Locate the cell with the specified text and output its (x, y) center coordinate. 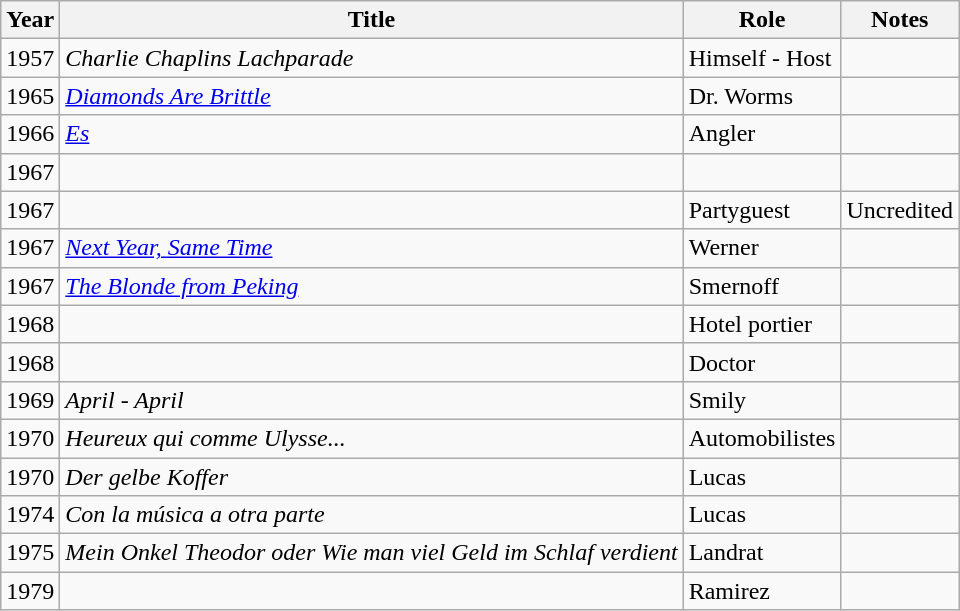
Werner (762, 248)
Charlie Chaplins Lachparade (372, 58)
The Blonde from Peking (372, 286)
Mein Onkel Theodor oder Wie man viel Geld im Schlaf verdient (372, 553)
Year (30, 20)
Con la música a otra parte (372, 515)
1966 (30, 134)
Diamonds Are Brittle (372, 96)
1969 (30, 400)
Angler (762, 134)
1965 (30, 96)
Ramirez (762, 591)
1957 (30, 58)
Dr. Worms (762, 96)
Next Year, Same Time (372, 248)
Notes (900, 20)
April - April (372, 400)
Doctor (762, 362)
Automobilistes (762, 438)
Role (762, 20)
Partyguest (762, 210)
1974 (30, 515)
Title (372, 20)
Landrat (762, 553)
1979 (30, 591)
Uncredited (900, 210)
Himself - Host (762, 58)
Hotel portier (762, 324)
Smernoff (762, 286)
Heureux qui comme Ulysse... (372, 438)
Der gelbe Koffer (372, 477)
1975 (30, 553)
Es (372, 134)
Smily (762, 400)
